Identify which cell holds the provided text, then report its [X, Y] central coordinate. 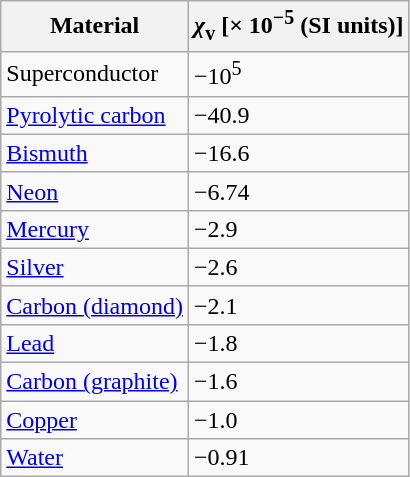
Silver [95, 267]
Pyrolytic carbon [95, 115]
Lead [95, 344]
Superconductor [95, 74]
Copper [95, 420]
−105 [298, 74]
Carbon (graphite) [95, 382]
Mercury [95, 229]
Bismuth [95, 153]
−2.9 [298, 229]
−40.9 [298, 115]
Material [95, 26]
−6.74 [298, 191]
χv [× 10−5 (SI units)] [298, 26]
−1.0 [298, 420]
−0.91 [298, 458]
Water [95, 458]
Neon [95, 191]
−2.1 [298, 305]
−16.6 [298, 153]
−1.8 [298, 344]
−1.6 [298, 382]
Carbon (diamond) [95, 305]
−2.6 [298, 267]
